Search for the cell housing the specified text and yield its (x, y) center coordinate. 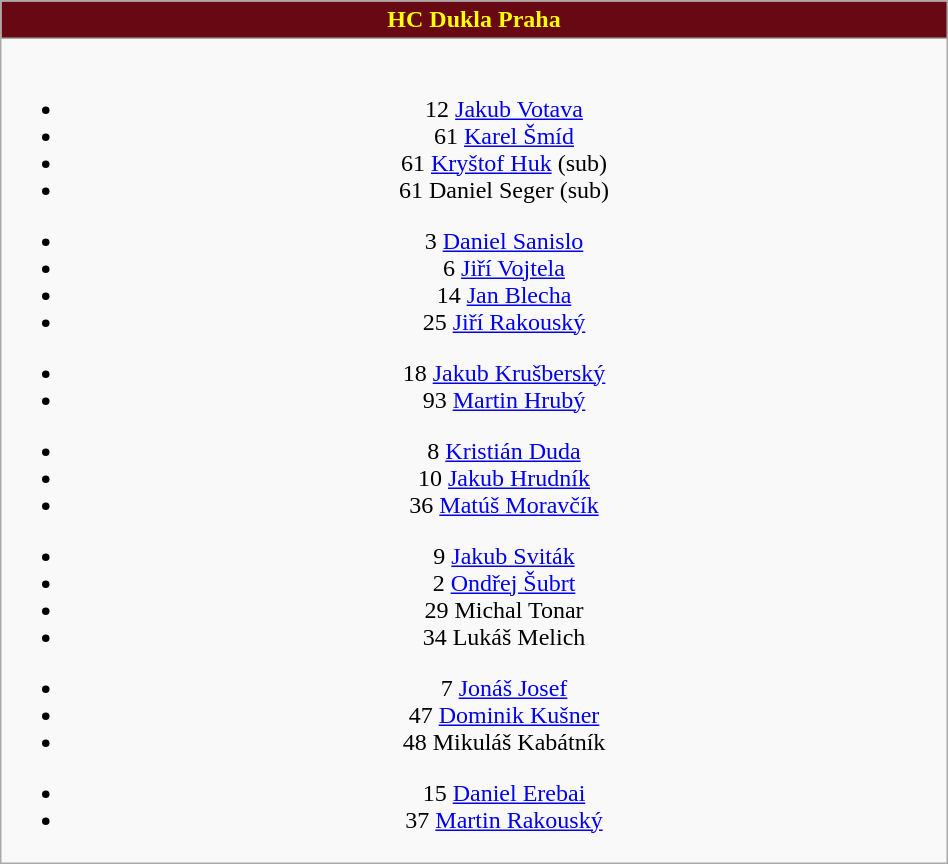
HC Dukla Praha (474, 20)
